Return the [x, y] coordinate for the center point of the cell that contains the specified text.  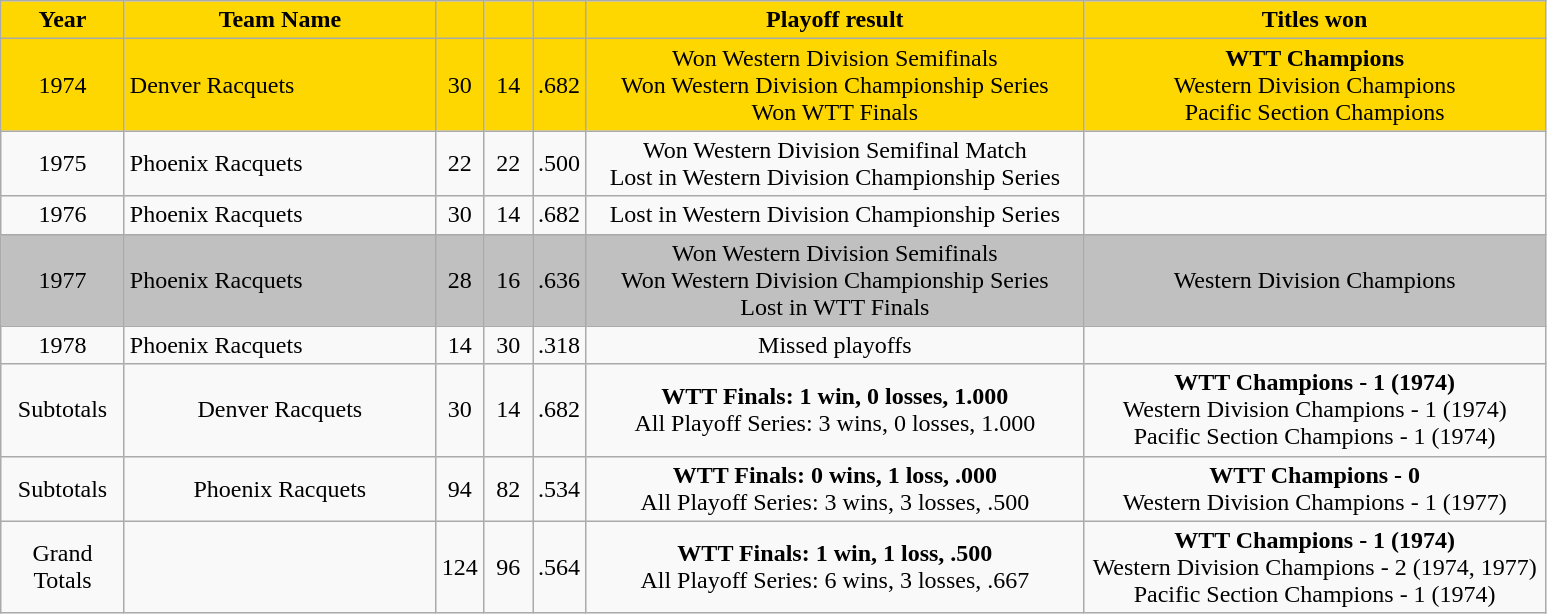
GrandTotals [63, 567]
Won Western Division Semifinal MatchLost in Western Division Championship Series [836, 164]
1974 [63, 85]
.500 [558, 164]
Won Western Division SemifinalsWon Western Division Championship SeriesWon WTT Finals [836, 85]
Team Name [280, 20]
1977 [63, 280]
28 [460, 280]
Missed playoffs [836, 345]
16 [508, 280]
Titles won [1314, 20]
WTT Finals: 1 win, 1 loss, .500All Playoff Series: 6 wins, 3 losses, .667 [836, 567]
1976 [63, 215]
96 [508, 567]
WTT Champions - 1 (1974)Western Division Champions - 1 (1974)Pacific Section Champions - 1 (1974) [1314, 410]
.636 [558, 280]
82 [508, 488]
WTT ChampionsWestern Division ChampionsPacific Section Champions [1314, 85]
1975 [63, 164]
WTT Champions - 1 (1974)Western Division Champions - 2 (1974, 1977)Pacific Section Champions - 1 (1974) [1314, 567]
94 [460, 488]
124 [460, 567]
.318 [558, 345]
WTT Champions - 0Western Division Champions - 1 (1977) [1314, 488]
WTT Finals: 1 win, 0 losses, 1.000All Playoff Series: 3 wins, 0 losses, 1.000 [836, 410]
1978 [63, 345]
Won Western Division SemifinalsWon Western Division Championship SeriesLost in WTT Finals [836, 280]
Year [63, 20]
.534 [558, 488]
.564 [558, 567]
Lost in Western Division Championship Series [836, 215]
WTT Finals: 0 wins, 1 loss, .000All Playoff Series: 3 wins, 3 losses, .500 [836, 488]
Playoff result [836, 20]
Western Division Champions [1314, 280]
